Scan for the cell matching the given text and deliver its (x, y) coordinate at center. 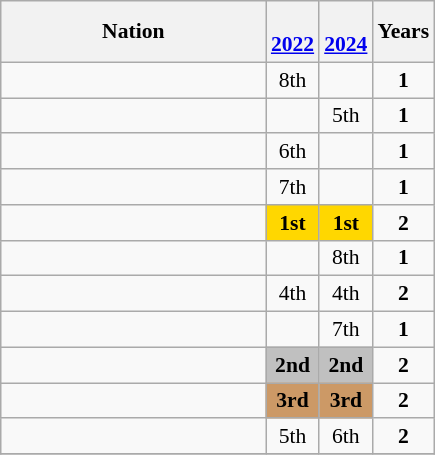
Years (403, 32)
Nation (134, 32)
2022 (292, 32)
2024 (346, 32)
